Pinpoint the cell where the given text exists, returning its (X, Y) midpoint coordinate. 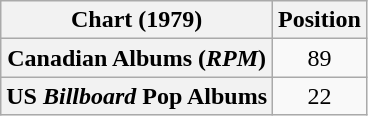
89 (320, 58)
Position (320, 20)
US Billboard Pop Albums (137, 96)
Canadian Albums (RPM) (137, 58)
22 (320, 96)
Chart (1979) (137, 20)
